Pinpoint the cell where the given text exists, returning its [x, y] midpoint coordinate. 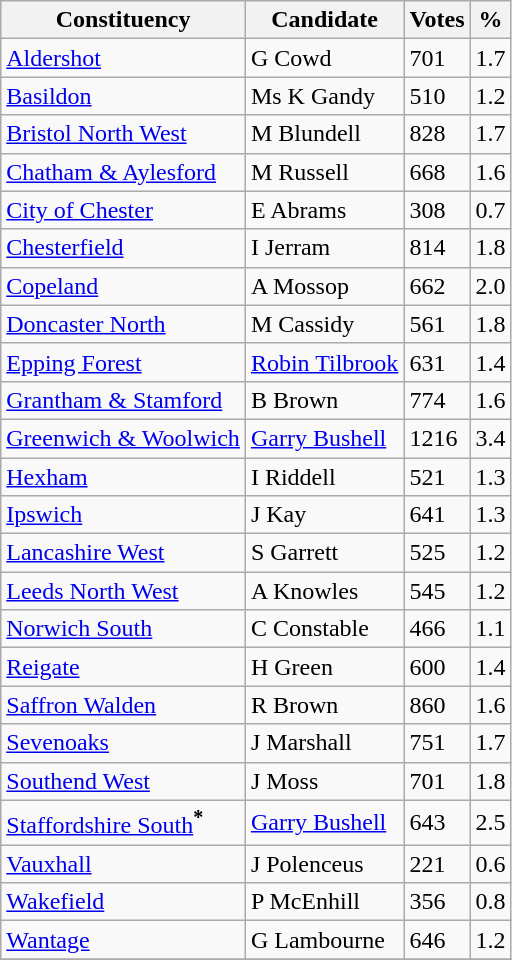
751 [437, 743]
525 [437, 553]
2.5 [490, 822]
600 [437, 667]
H Green [324, 667]
814 [437, 248]
643 [437, 822]
561 [437, 324]
Chatham & Aylesford [124, 172]
Norwich South [124, 629]
% [490, 20]
2.0 [490, 286]
Southend West [124, 781]
Saffron Walden [124, 705]
R Brown [324, 705]
Wantage [124, 940]
860 [437, 705]
Hexham [124, 477]
Wakefield [124, 902]
662 [437, 286]
Bristol North West [124, 134]
0.7 [490, 210]
Greenwich & Woolwich [124, 438]
I Jerram [324, 248]
C Constable [324, 629]
Candidate [324, 20]
G Lambourne [324, 940]
521 [437, 477]
City of Chester [124, 210]
A Mossop [324, 286]
J Marshall [324, 743]
S Garrett [324, 553]
0.8 [490, 902]
Aldershot [124, 58]
Votes [437, 20]
356 [437, 902]
J Polenceus [324, 864]
545 [437, 591]
B Brown [324, 400]
A Knowles [324, 591]
221 [437, 864]
Lancashire West [124, 553]
Ms K Gandy [324, 96]
I Riddell [324, 477]
641 [437, 515]
G Cowd [324, 58]
668 [437, 172]
Copeland [124, 286]
M Blundell [324, 134]
Leeds North West [124, 591]
Basildon [124, 96]
3.4 [490, 438]
510 [437, 96]
Reigate [124, 667]
Robin Tilbrook [324, 362]
0.6 [490, 864]
466 [437, 629]
1216 [437, 438]
646 [437, 940]
Staffordshire South* [124, 822]
Sevenoaks [124, 743]
828 [437, 134]
J Moss [324, 781]
J Kay [324, 515]
P McEnhill [324, 902]
Grantham & Stamford [124, 400]
Vauxhall [124, 864]
1.1 [490, 629]
774 [437, 400]
308 [437, 210]
E Abrams [324, 210]
Epping Forest [124, 362]
Ipswich [124, 515]
Constituency [124, 20]
Doncaster North [124, 324]
631 [437, 362]
M Cassidy [324, 324]
Chesterfield [124, 248]
M Russell [324, 172]
